Determine the (x, y) coordinate at the center of the cell enclosing the given text.  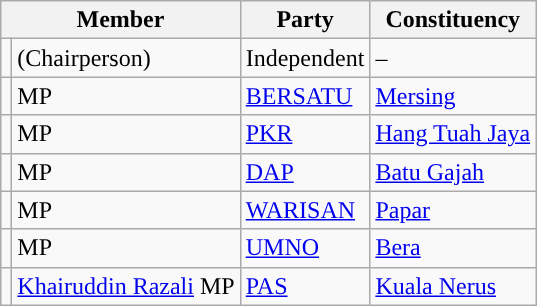
Bera (453, 248)
Papar (453, 210)
Khairuddin Razali MP (126, 286)
Constituency (453, 20)
Batu Gajah (453, 172)
DAP (305, 172)
(Chairperson) (126, 58)
– (453, 58)
Member (120, 20)
PKR (305, 134)
Hang Tuah Jaya (453, 134)
BERSATU (305, 96)
PAS (305, 286)
Mersing (453, 96)
UMNO (305, 248)
Party (305, 20)
WARISAN (305, 210)
Independent (305, 58)
Kuala Nerus (453, 286)
